From the cell containing the given text, extract its center point as [X, Y] coordinate. 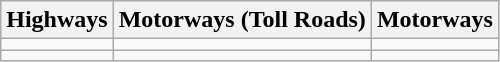
Highways [57, 20]
Motorways [434, 20]
Motorways (Toll Roads) [242, 20]
